Search for the cell housing the specified text and yield its [X, Y] center coordinate. 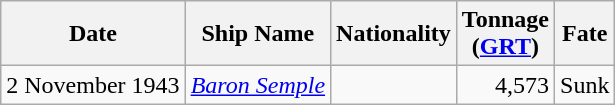
Baron Semple [258, 85]
Fate [585, 34]
4,573 [505, 85]
Ship Name [258, 34]
Nationality [394, 34]
Sunk [585, 85]
2 November 1943 [93, 85]
Date [93, 34]
Tonnage (GRT) [505, 34]
